Search for the cell housing the specified text and yield its (X, Y) center coordinate. 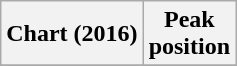
Peak position (189, 34)
Chart (2016) (72, 34)
